Extract the (x, y) coordinate from the center of the cell holding the provided text.  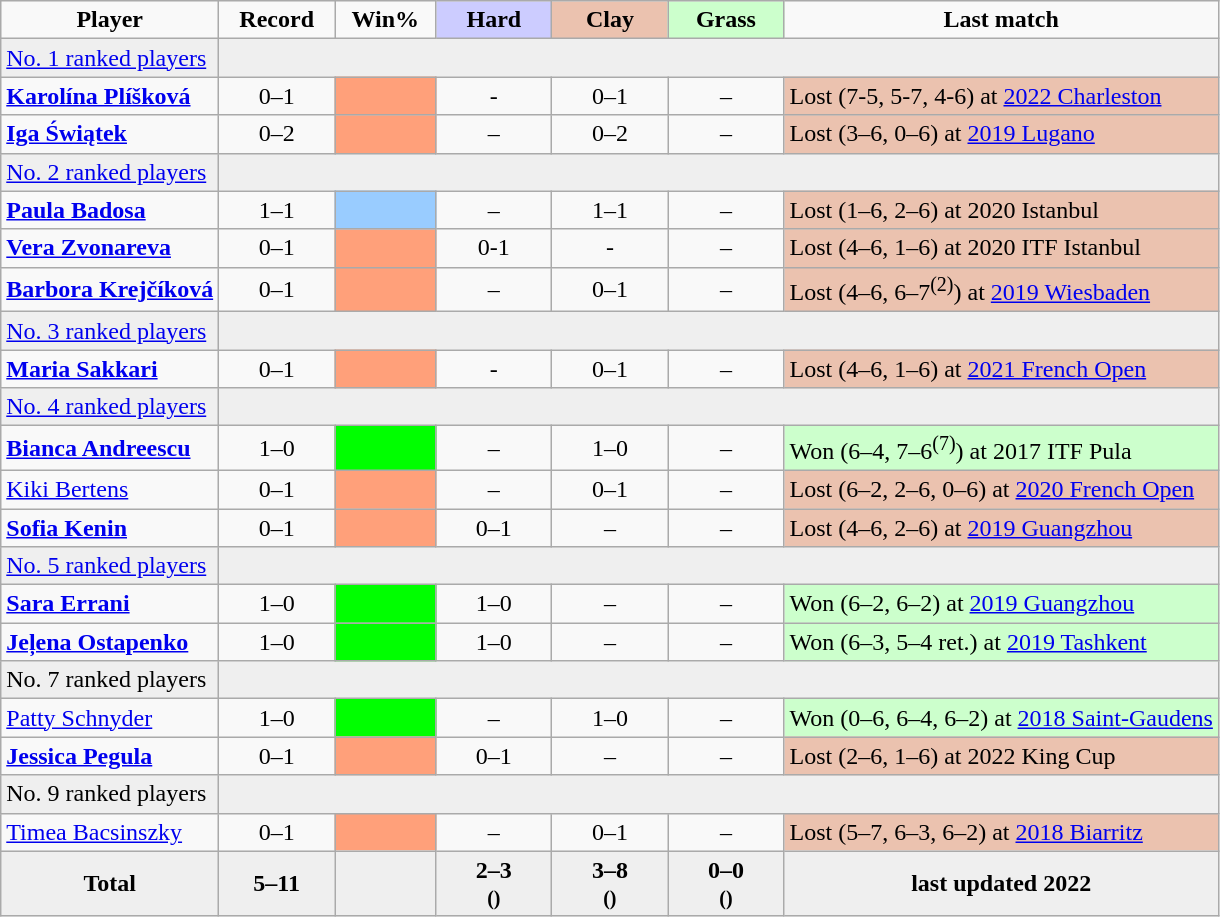
Record (277, 20)
Won (0–6, 6–4, 6–2) at 2018 Saint-Gaudens (1001, 718)
Bianca Andreescu (110, 448)
Patty Schnyder (110, 718)
5–11 (277, 884)
2–3 () (494, 884)
Maria Sakkari (110, 369)
No. 9 ranked players (110, 794)
0–0 () (726, 884)
Lost (1–6, 2–6) at 2020 Istanbul (1001, 210)
Won (6–3, 5–4 ret.) at 2019 Tashkent (1001, 642)
Timea Bacsinszky (110, 832)
Grass (726, 20)
Sara Errani (110, 604)
Clay (610, 20)
Lost (4–6, 1–6) at 2020 ITF Istanbul (1001, 248)
Lost (5–7, 6–3, 6–2) at 2018 Biarritz (1001, 832)
Paula Badosa (110, 210)
Total (110, 884)
Jessica Pegula (110, 756)
Lost (7-5, 5-7, 4-6) at 2022 Charleston (1001, 96)
Kiki Bertens (110, 489)
Barbora Krejčíková (110, 290)
Vera Zvonareva (110, 248)
last updated 2022 (1001, 884)
Hard (494, 20)
3–8 () (610, 884)
Lost (4–6, 6–7(2)) at 2019 Wiesbaden (1001, 290)
Won (6–4, 7–6(7)) at 2017 ITF Pula (1001, 448)
Won (6–2, 6–2) at 2019 Guangzhou (1001, 604)
Lost (2–6, 1–6) at 2022 King Cup (1001, 756)
Win% (386, 20)
Jeļena Ostapenko (110, 642)
No. 4 ranked players (110, 407)
Lost (4–6, 2–6) at 2019 Guangzhou (1001, 528)
Karolína Plíšková (110, 96)
Iga Świątek (110, 134)
Last match (1001, 20)
0-1 (494, 248)
No. 1 ranked players (110, 58)
No. 7 ranked players (110, 680)
No. 5 ranked players (110, 566)
Sofia Kenin (110, 528)
Lost (3–6, 0–6) at 2019 Lugano (1001, 134)
No. 3 ranked players (110, 331)
No. 2 ranked players (110, 172)
Player (110, 20)
Lost (6–2, 2–6, 0–6) at 2020 French Open (1001, 489)
Lost (4–6, 1–6) at 2021 French Open (1001, 369)
